Scan for the cell matching the given text and deliver its (X, Y) coordinate at center. 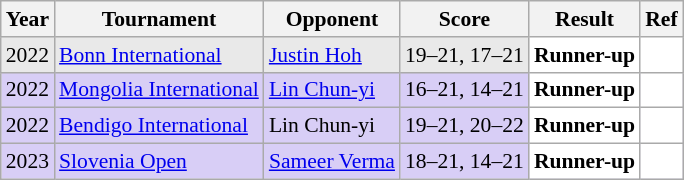
19–21, 17–21 (464, 55)
Opponent (332, 19)
Slovenia Open (159, 162)
Mongolia International (159, 90)
Score (464, 19)
16–21, 14–21 (464, 90)
19–21, 20–22 (464, 126)
18–21, 14–21 (464, 162)
Year (28, 19)
Ref (661, 19)
Bendigo International (159, 126)
Tournament (159, 19)
Bonn International (159, 55)
2023 (28, 162)
Result (584, 19)
Justin Hoh (332, 55)
Sameer Verma (332, 162)
